Provide the (X, Y) coordinate of the cell's center where the given text is located.  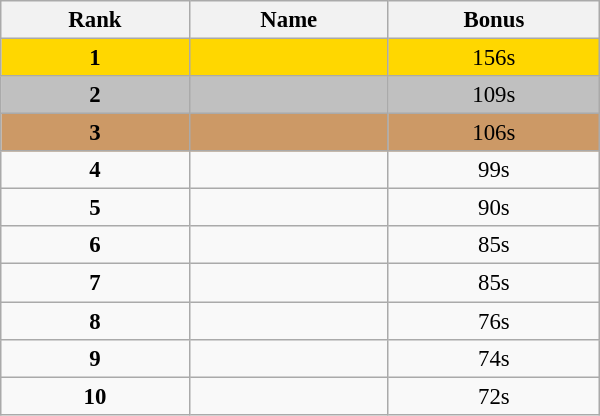
2 (95, 95)
72s (494, 396)
3 (95, 133)
Name (288, 20)
5 (95, 208)
8 (95, 321)
6 (95, 245)
76s (494, 321)
4 (95, 170)
90s (494, 208)
74s (494, 358)
Bonus (494, 20)
99s (494, 170)
9 (95, 358)
156s (494, 58)
109s (494, 95)
106s (494, 133)
Rank (95, 20)
1 (95, 58)
7 (95, 283)
10 (95, 396)
